Identify which cell holds the provided text, then report its [x, y] central coordinate. 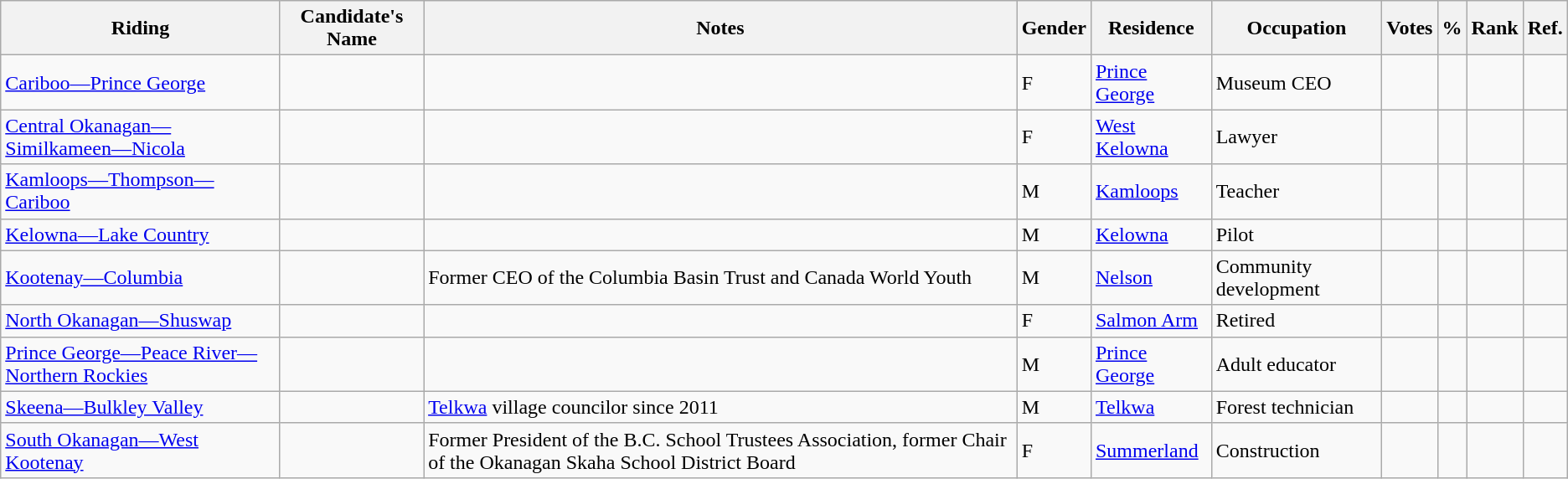
Museum CEO [1297, 82]
Adult educator [1297, 363]
Kootenay—Columbia [141, 278]
% [1452, 28]
Votes [1410, 28]
Summerland [1151, 451]
Notes [720, 28]
Rank [1494, 28]
Community development [1297, 278]
Teacher [1297, 191]
Pilot [1297, 234]
Construction [1297, 451]
Skeena—Bulkley Valley [141, 407]
Nelson [1151, 278]
Prince George—Peace River—Northern Rockies [141, 363]
Former President of the B.C. School Trustees Association, former Chair of the Okanagan Skaha School District Board [720, 451]
Retired [1297, 321]
Forest technician [1297, 407]
Ref. [1545, 28]
Central Okanagan—Similkameen—Nicola [141, 137]
Occupation [1297, 28]
Riding [141, 28]
North Okanagan—Shuswap [141, 321]
Telkwa [1151, 407]
Gender [1054, 28]
Kelowna—Lake Country [141, 234]
Kelowna [1151, 234]
Salmon Arm [1151, 321]
Telkwa village councilor since 2011 [720, 407]
Kamloops—Thompson—Cariboo [141, 191]
Former CEO of the Columbia Basin Trust and Canada World Youth [720, 278]
South Okanagan—West Kootenay [141, 451]
Kamloops [1151, 191]
Residence [1151, 28]
West Kelowna [1151, 137]
Candidate's Name [352, 28]
Lawyer [1297, 137]
Cariboo—Prince George [141, 82]
